For the text-containing cell, return its midpoint in [x, y] coordinate format. 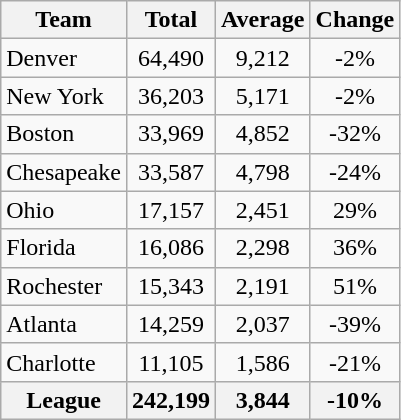
Atlanta [64, 324]
242,199 [170, 400]
Chesapeake [64, 172]
-39% [355, 324]
5,171 [262, 96]
3,844 [262, 400]
36% [355, 248]
Change [355, 20]
14,259 [170, 324]
-24% [355, 172]
2,298 [262, 248]
64,490 [170, 58]
Total [170, 20]
2,451 [262, 210]
36,203 [170, 96]
-32% [355, 134]
Denver [64, 58]
29% [355, 210]
Boston [64, 134]
2,191 [262, 286]
Ohio [64, 210]
2,037 [262, 324]
33,587 [170, 172]
11,105 [170, 362]
4,798 [262, 172]
League [64, 400]
Charlotte [64, 362]
17,157 [170, 210]
Rochester [64, 286]
-21% [355, 362]
4,852 [262, 134]
-10% [355, 400]
51% [355, 286]
33,969 [170, 134]
New York [64, 96]
Average [262, 20]
9,212 [262, 58]
1,586 [262, 362]
Team [64, 20]
16,086 [170, 248]
15,343 [170, 286]
Florida [64, 248]
